Capture the cell that displays the provided text and extract its [x, y] central coordinate. 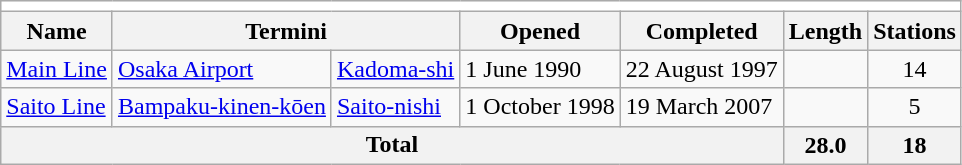
Name [57, 31]
5 [915, 107]
14 [915, 69]
18 [915, 145]
Total [392, 145]
Bampaku-kinen-kōen [222, 107]
Main Line [57, 69]
1 June 1990 [540, 69]
19 March 2007 [702, 107]
Saito-nishi [395, 107]
1 October 1998 [540, 107]
Opened [540, 31]
Length [825, 31]
Saito Line [57, 107]
Osaka Airport [222, 69]
Stations [915, 31]
Completed [702, 31]
Kadoma-shi [395, 69]
Termini [286, 31]
22 August 1997 [702, 69]
28.0 [825, 145]
